Return the [x, y] coordinate for the center point of the cell that contains the specified text.  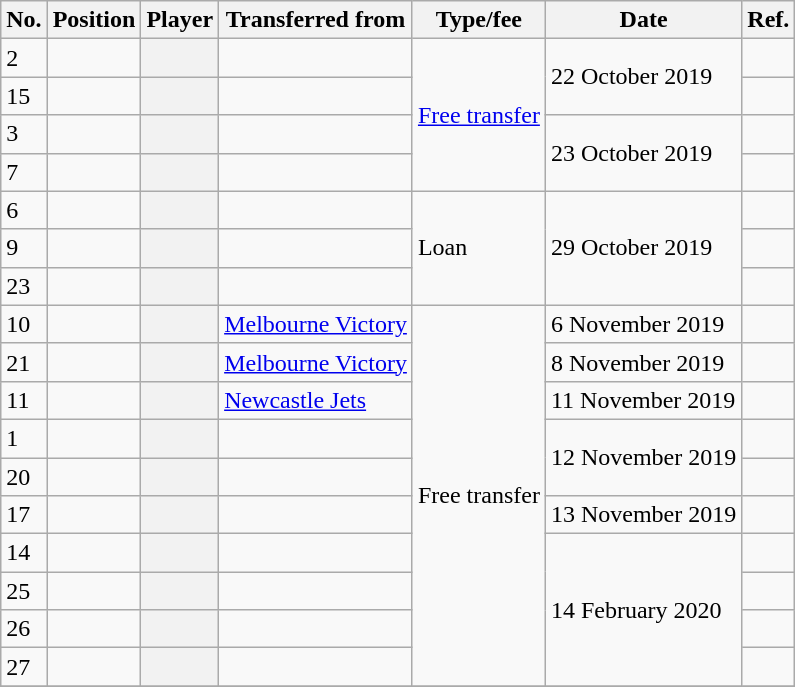
Loan [478, 248]
23 [24, 286]
22 October 2019 [643, 77]
7 [24, 172]
14 February 2020 [643, 610]
14 [24, 553]
11 [24, 400]
8 November 2019 [643, 362]
13 November 2019 [643, 515]
26 [24, 629]
Ref. [768, 20]
21 [24, 362]
20 [24, 477]
Player [180, 20]
Type/fee [478, 20]
11 November 2019 [643, 400]
23 October 2019 [643, 153]
No. [24, 20]
Newcastle Jets [316, 400]
1 [24, 438]
15 [24, 96]
29 October 2019 [643, 248]
17 [24, 515]
Position [94, 20]
Date [643, 20]
Transferred from [316, 20]
2 [24, 58]
10 [24, 324]
25 [24, 591]
6 [24, 210]
9 [24, 248]
12 November 2019 [643, 457]
27 [24, 667]
6 November 2019 [643, 324]
3 [24, 134]
